From the cell containing the given text, extract its center point as (X, Y) coordinate. 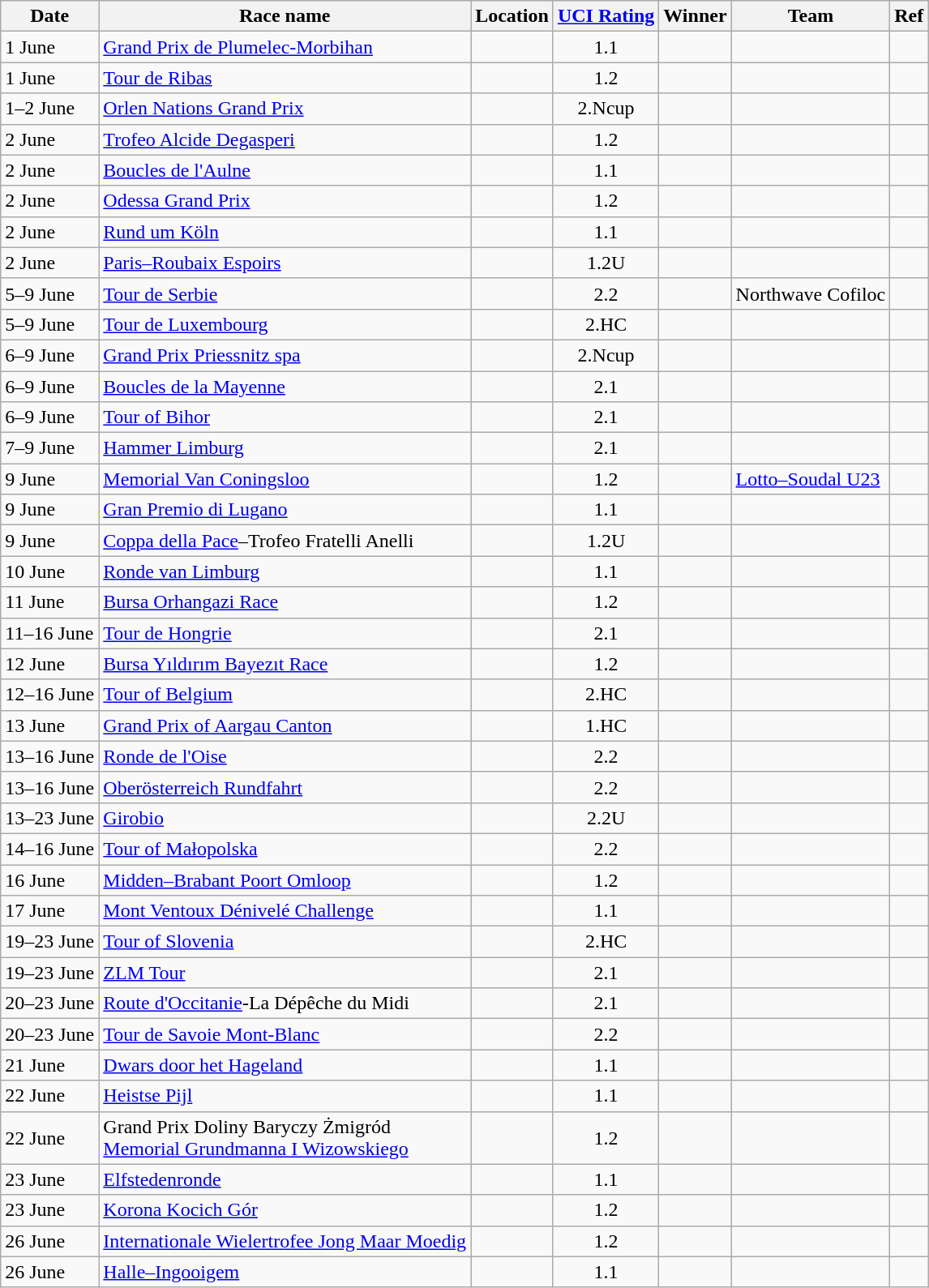
Tour of Slovenia (285, 942)
Rund um Köln (285, 232)
Date (50, 16)
Ronde van Limburg (285, 571)
1.HC (606, 725)
Tour de Ribas (285, 78)
Tour de Luxembourg (285, 324)
1–2 June (50, 109)
Trofeo Alcide Degasperi (285, 139)
UCI Rating (606, 16)
Korona Kocich Gór (285, 1210)
Grand Prix de Plumelec-Morbihan (285, 47)
17 June (50, 911)
Coppa della Pace–Trofeo Fratelli Anelli (285, 541)
Memorial Van Coningsloo (285, 479)
Orlen Nations Grand Prix (285, 109)
Paris–Roubaix Espoirs (285, 263)
Race name (285, 16)
Elfstedenronde (285, 1179)
Mont Ventoux Dénivelé Challenge (285, 911)
13–23 June (50, 818)
Tour of Małopolska (285, 849)
Grand Prix Priessnitz spa (285, 355)
ZLM Tour (285, 973)
Dwars door het Hageland (285, 1065)
Oberösterreich Rundfahrt (285, 787)
Tour de Serbie (285, 293)
Girobio (285, 818)
Hammer Limburg (285, 448)
Grand Prix of Aargau Canton (285, 725)
7–9 June (50, 448)
16 June (50, 879)
14–16 June (50, 849)
Internationale Wielertrofee Jong Maar Moedig (285, 1241)
Halle–Ingooigem (285, 1272)
Location (512, 16)
Boucles de la Mayenne (285, 387)
2.2U (606, 818)
Gran Premio di Lugano (285, 510)
Grand Prix Doliny Baryczy ŻmigródMemorial Grundmanna I Wizowskiego (285, 1138)
Midden–Brabant Poort Omloop (285, 879)
Team (811, 16)
Ronde de l'Oise (285, 756)
11 June (50, 602)
21 June (50, 1065)
Tour de Savoie Mont-Blanc (285, 1034)
12–16 June (50, 695)
Ref (910, 16)
10 June (50, 571)
Bursa Orhangazi Race (285, 602)
Odessa Grand Prix (285, 201)
11–16 June (50, 633)
Northwave Cofiloc (811, 293)
Winner (696, 16)
Tour de Hongrie (285, 633)
13 June (50, 725)
Boucles de l'Aulne (285, 170)
Heistse Pijl (285, 1096)
Tour of Bihor (285, 417)
Tour of Belgium (285, 695)
12 June (50, 664)
Lotto–Soudal U23 (811, 479)
Route d'Occitanie-La Dépêche du Midi (285, 1003)
Bursa Yıldırım Bayezıt Race (285, 664)
